Output the [x, y] coordinate of the center of the cell containing the given text.  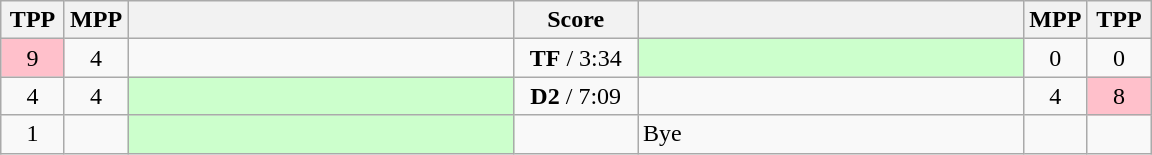
9 [33, 58]
D2 / 7:09 [576, 96]
TF / 3:34 [576, 58]
Score [576, 20]
Bye [831, 134]
1 [33, 134]
8 [1119, 96]
